Extract the (X, Y) coordinate from the center of the cell holding the provided text.  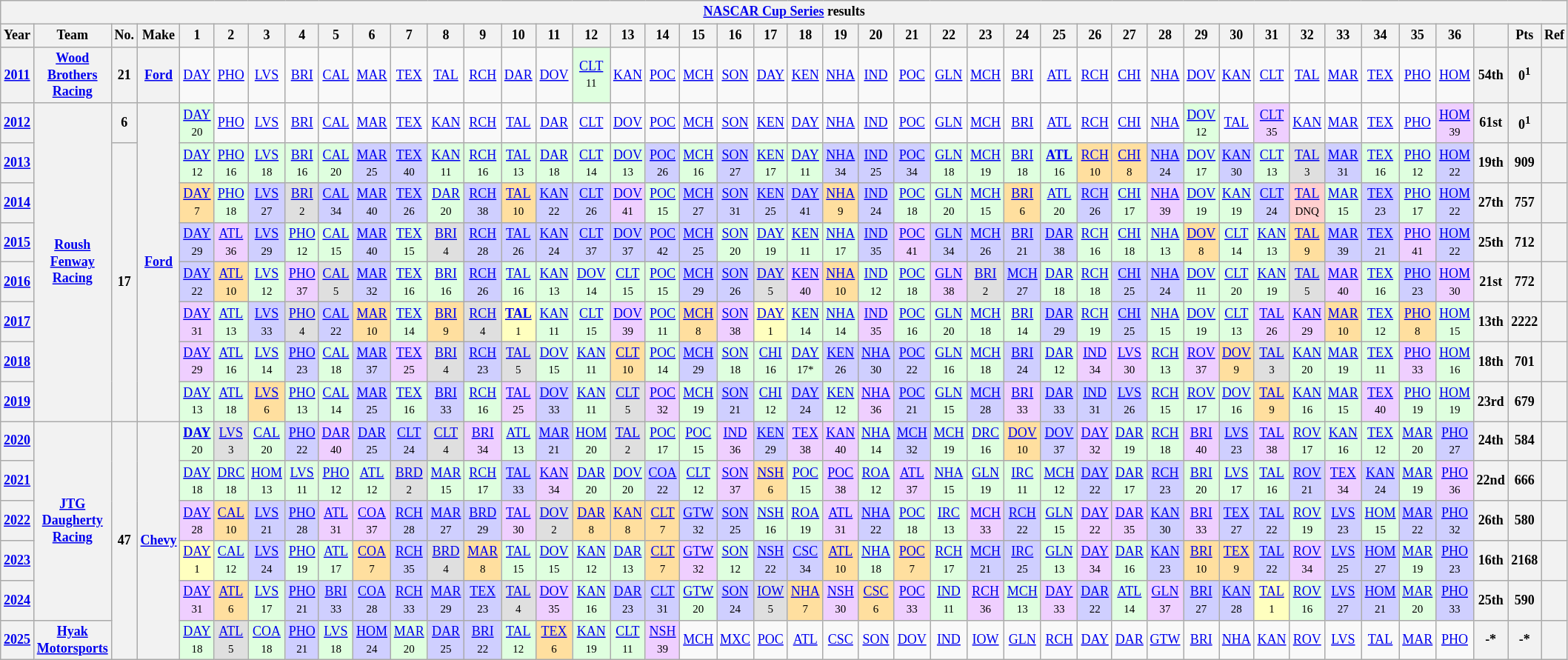
NHA22 (876, 521)
DOV9 (1237, 361)
2011 (18, 75)
PHO16 (231, 163)
31 (1272, 36)
MAR8 (483, 561)
KEN17 (770, 163)
CLT4 (446, 441)
DOV14 (591, 282)
10 (518, 36)
NHA7 (805, 600)
CAL14 (336, 401)
KAN23 (1165, 561)
SON21 (735, 401)
2013 (18, 163)
BRI18 (1022, 163)
36 (1455, 36)
DOV2 (554, 521)
DAY11 (805, 163)
DRC18 (231, 481)
CSC (841, 640)
MAR32 (372, 282)
33 (1344, 36)
MAR31 (1344, 163)
TEX26 (409, 203)
18 (805, 36)
PHO28 (302, 521)
CLT20 (1237, 282)
ROV37 (1201, 361)
SON12 (735, 561)
MAR22 (1418, 521)
24 (1022, 36)
BRI14 (1022, 322)
POC21 (912, 401)
BRI9 (446, 322)
NHA18 (876, 561)
CSC34 (805, 561)
32 (1307, 36)
NHA9 (841, 203)
3 (267, 36)
IRC13 (949, 521)
TEX34 (1344, 481)
RCH33 (409, 600)
NHA30 (876, 361)
KEN26 (841, 361)
MCH33 (986, 521)
CAL18 (336, 361)
IND11 (949, 600)
1 (197, 36)
DAR13 (628, 561)
NHA39 (1165, 203)
CLT12 (698, 481)
2015 (18, 242)
12 (591, 36)
ROA12 (876, 481)
26 (1095, 36)
4 (302, 36)
RCH10 (1095, 163)
IND31 (1095, 401)
SON18 (735, 361)
CLT10 (628, 361)
GLN37 (1165, 600)
LVS21 (267, 521)
DAY24 (805, 401)
ATL14 (1129, 600)
TAL15 (518, 561)
NSH6 (770, 481)
CHI18 (1129, 242)
24th (1490, 441)
KAN29 (1307, 322)
54th (1490, 75)
Team (73, 36)
KAN28 (1237, 600)
MCH28 (986, 401)
HOM19 (1455, 401)
HOM (1455, 75)
PHO18 (231, 203)
Hyak Motorsports (73, 640)
Year (18, 36)
SON24 (735, 600)
2024 (18, 600)
HOM13 (267, 481)
CHI12 (770, 401)
21st (1490, 282)
ROV (1307, 640)
POC41 (912, 242)
CHI16 (770, 361)
GLN18 (949, 163)
LVS12 (267, 282)
666 (1524, 481)
TAL10 (518, 203)
TEX25 (409, 361)
NHA13 (1165, 242)
HOM16 (1455, 361)
POC7 (912, 561)
IRC25 (1022, 561)
22 (949, 36)
TEX27 (1237, 521)
2017 (18, 322)
DAR40 (336, 441)
DAR19 (1129, 441)
HOM27 (1381, 561)
MCH8 (698, 322)
MAR27 (446, 521)
DAY13 (197, 401)
MAR21 (554, 441)
DAY32 (1095, 441)
DAR12 (1059, 361)
Ref (1555, 36)
14 (662, 36)
TAL30 (518, 521)
DOV8 (1201, 242)
TAL38 (1272, 441)
NSH39 (662, 640)
DOV10 (1022, 441)
CHI17 (1129, 203)
KAN8 (628, 521)
COA22 (662, 481)
DOV16 (1237, 401)
DOV41 (628, 203)
KEN29 (770, 441)
TEX15 (409, 242)
DAR33 (1059, 401)
MXC (735, 640)
2012 (18, 123)
GLN13 (1059, 561)
909 (1524, 163)
DOV20 (628, 481)
NHA34 (841, 163)
BRD4 (446, 561)
HOM39 (1455, 123)
TAL13 (518, 163)
LVS26 (1129, 401)
2222 (1524, 322)
DAR17 (1129, 481)
BRI24 (1022, 361)
18th (1490, 361)
MCH25 (698, 242)
BRI20 (1201, 481)
GLN38 (949, 282)
TAL12 (518, 640)
19th (1490, 163)
ROA19 (805, 521)
KEN11 (805, 242)
IND25 (876, 163)
TAL2 (628, 441)
11 (554, 36)
COA18 (267, 640)
Chevy (159, 541)
DOV11 (1201, 282)
DOV35 (554, 600)
9 (483, 36)
SON26 (735, 282)
IOW (986, 640)
ATL12 (372, 481)
DRC16 (986, 441)
7 (409, 36)
HOM24 (372, 640)
ATL17 (336, 561)
BRI40 (1201, 441)
ROV19 (1307, 521)
NHA10 (841, 282)
DAY5 (770, 282)
PHO22 (302, 441)
27 (1129, 36)
SON20 (735, 242)
BRI22 (483, 640)
2018 (18, 361)
701 (1524, 361)
LVS25 (1344, 561)
KEN12 (841, 401)
SON37 (735, 481)
LVS24 (267, 561)
BRI21 (1022, 242)
ATL6 (231, 600)
NASCAR Cup Series results (784, 12)
61st (1490, 123)
COA7 (372, 561)
GLN19 (986, 481)
HOM21 (1381, 600)
POC38 (841, 481)
MCH26 (986, 242)
POC34 (912, 163)
DAY33 (1059, 600)
TAL33 (518, 481)
TEX11 (1381, 361)
34 (1381, 36)
ATL20 (1059, 203)
35 (1418, 36)
DAR16 (1129, 561)
DAR38 (1059, 242)
Roush Fenway Racing (73, 262)
PHO27 (1455, 441)
KAN20 (1307, 361)
DAR35 (1129, 521)
LVS30 (1129, 361)
SON31 (735, 203)
GLN16 (949, 361)
679 (1524, 401)
CSC6 (876, 600)
TEX21 (1381, 242)
RCH4 (483, 322)
DAR22 (1095, 600)
DOV12 (1201, 123)
POC32 (662, 401)
TAL4 (518, 600)
SON38 (735, 322)
MAR29 (446, 600)
CAL15 (336, 242)
JTG Daugherty Racing (73, 521)
BRI6 (1022, 203)
PHO36 (1455, 481)
PHO32 (1455, 521)
KAN22 (554, 203)
27th (1490, 203)
TEX6 (554, 640)
RCH19 (1095, 322)
ATL37 (912, 481)
8 (446, 36)
MCH13 (1022, 600)
LVS6 (267, 401)
ROV21 (1307, 481)
KEN40 (805, 282)
RCH13 (1165, 361)
RCH15 (1165, 401)
PHO13 (302, 401)
2022 (18, 521)
IND34 (1095, 361)
LVS29 (267, 242)
DAY17* (805, 361)
CLT35 (1272, 123)
28 (1165, 36)
ATL5 (231, 640)
DAY28 (197, 521)
MAR37 (372, 361)
BRI34 (483, 441)
KAN34 (554, 481)
NHA17 (841, 242)
POC17 (662, 441)
POC26 (662, 163)
CHI8 (1129, 163)
2023 (18, 561)
DOV13 (628, 163)
POC33 (912, 600)
LVS3 (231, 441)
BRD29 (483, 521)
TEX38 (805, 441)
CAL10 (231, 521)
POC16 (912, 322)
IND36 (735, 441)
ATL36 (231, 242)
MAR39 (1344, 242)
20 (876, 36)
26th (1490, 521)
KEN14 (805, 322)
2016 (18, 282)
NHA36 (876, 401)
KAN40 (841, 441)
DAY7 (197, 203)
29 (1201, 36)
CAL12 (231, 561)
TEX14 (409, 322)
DAY19 (770, 242)
PHO8 (1418, 322)
PHO41 (1418, 242)
SON25 (735, 521)
CAL5 (336, 282)
GTW (1165, 640)
KEN25 (770, 203)
RCH22 (1022, 521)
ATL18 (231, 401)
MCH15 (986, 203)
19 (841, 36)
HOM20 (591, 441)
CLT5 (628, 401)
POC22 (912, 361)
RCH35 (409, 561)
13th (1490, 322)
BRI10 (1201, 561)
LVS11 (302, 481)
KAN12 (591, 561)
DOV39 (628, 322)
NSH16 (770, 521)
BRI27 (1201, 600)
2019 (18, 401)
No. (124, 36)
Wood Brothers Racing (73, 75)
Pts (1524, 36)
590 (1524, 600)
TEX9 (1237, 561)
TAL25 (518, 401)
GTW20 (698, 600)
2025 (18, 640)
PHO37 (302, 282)
NSH30 (841, 600)
CLT26 (591, 203)
584 (1524, 441)
712 (1524, 242)
POC14 (662, 361)
POC42 (662, 242)
RCH36 (986, 600)
DAY41 (805, 203)
IND12 (876, 282)
RCH38 (483, 203)
COA28 (372, 600)
2168 (1524, 561)
TALDNQ (1307, 203)
CLT31 (662, 600)
2014 (18, 203)
DOV33 (554, 401)
DOV17 (1201, 163)
DAY34 (1095, 561)
CAL34 (336, 203)
DAR8 (591, 521)
GLN34 (949, 242)
30 (1237, 36)
ROV34 (1307, 561)
IOW5 (770, 600)
HOM30 (1455, 282)
POC11 (662, 322)
15 (698, 36)
PHO4 (302, 322)
2021 (18, 481)
772 (1524, 282)
MCH32 (912, 441)
LVS14 (267, 361)
25 (1059, 36)
CLT37 (591, 242)
13 (628, 36)
23 (986, 36)
NSH22 (770, 561)
MCH21 (986, 561)
47 (124, 541)
MCH16 (698, 163)
IND24 (876, 203)
COA37 (372, 521)
IRC11 (1022, 481)
DAR29 (1059, 322)
2 (231, 36)
22nd (1490, 481)
MCH12 (1059, 481)
DAY12 (197, 163)
LVS33 (267, 322)
23rd (1490, 401)
2020 (18, 441)
SON27 (735, 163)
PHO17 (1418, 203)
CAL22 (336, 322)
16 (735, 36)
580 (1524, 521)
16th (1490, 561)
DAR23 (628, 600)
BRD2 (409, 481)
ROV16 (1307, 600)
757 (1524, 203)
5 (336, 36)
Make (159, 36)
